Return [X, Y] of the center of cell containing provided text 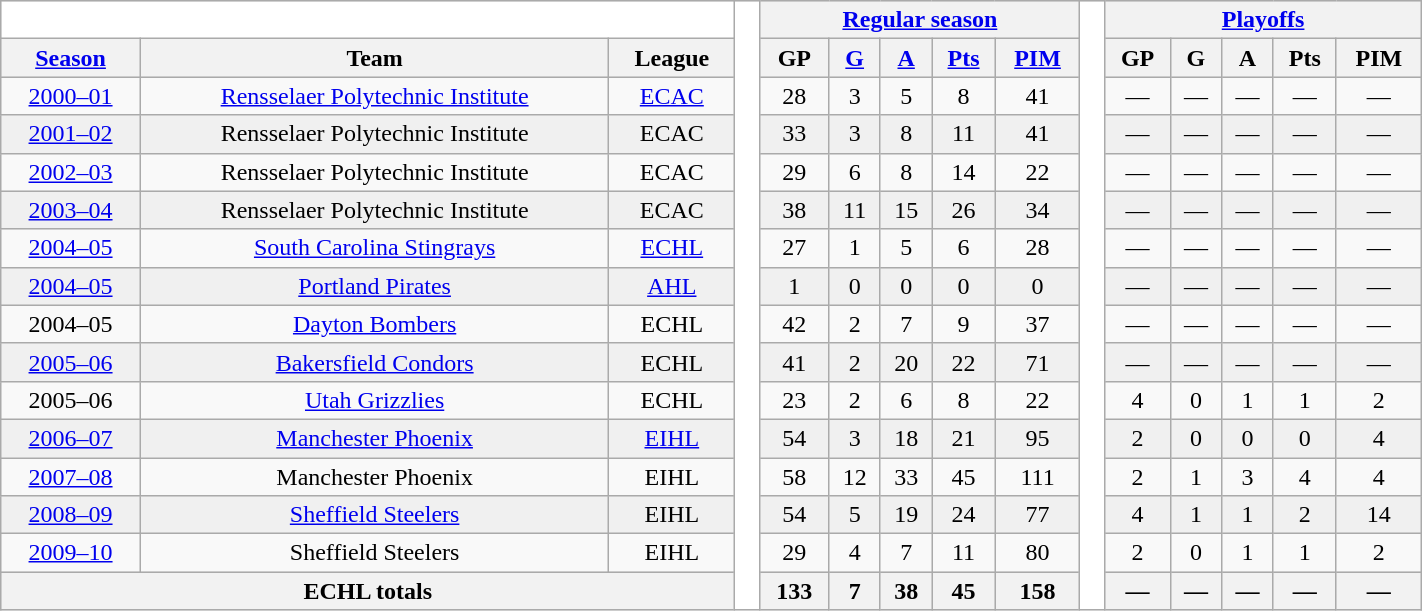
9 [964, 324]
20 [906, 362]
Season [71, 58]
95 [1038, 438]
ECHL totals [368, 591]
37 [1038, 324]
2003–04 [71, 210]
2006–07 [71, 438]
Playoffs [1263, 20]
15 [906, 210]
Dayton Bombers [374, 324]
Team [374, 58]
Portland Pirates [374, 286]
Bakersfield Condors [374, 362]
58 [794, 477]
133 [794, 591]
Regular season [920, 20]
Utah Grizzlies [374, 400]
42 [794, 324]
12 [854, 477]
2001–02 [71, 134]
158 [1038, 591]
26 [964, 210]
League [672, 58]
2008–09 [71, 515]
71 [1038, 362]
2009–10 [71, 553]
18 [906, 438]
111 [1038, 477]
34 [1038, 210]
AHL [672, 286]
27 [794, 248]
19 [906, 515]
South Carolina Stingrays [374, 248]
2007–08 [71, 477]
77 [1038, 515]
80 [1038, 553]
2002–03 [71, 172]
24 [964, 515]
21 [964, 438]
23 [794, 400]
2000–01 [71, 96]
